Return the (X, Y) coordinate for the center point of the cell that contains the specified text.  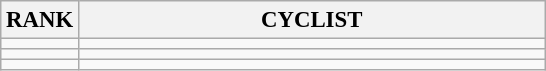
RANK (40, 20)
CYCLIST (312, 20)
